Locate the cell with the specified text and output its (x, y) center coordinate. 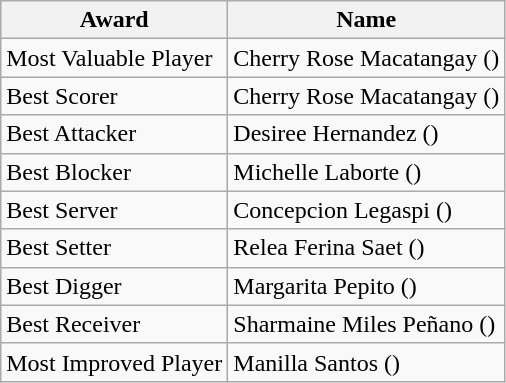
Desiree Hernandez () (366, 134)
Sharmaine Miles Peñano () (366, 324)
Manilla Santos () (366, 362)
Best Server (114, 210)
Best Receiver (114, 324)
Name (366, 20)
Best Digger (114, 286)
Best Blocker (114, 172)
Margarita Pepito () (366, 286)
Best Attacker (114, 134)
Award (114, 20)
Most Valuable Player (114, 58)
Michelle Laborte () (366, 172)
Concepcion Legaspi () (366, 210)
Best Scorer (114, 96)
Most Improved Player (114, 362)
Best Setter (114, 248)
Relea Ferina Saet () (366, 248)
